Return (X, Y) of the center of cell containing provided text 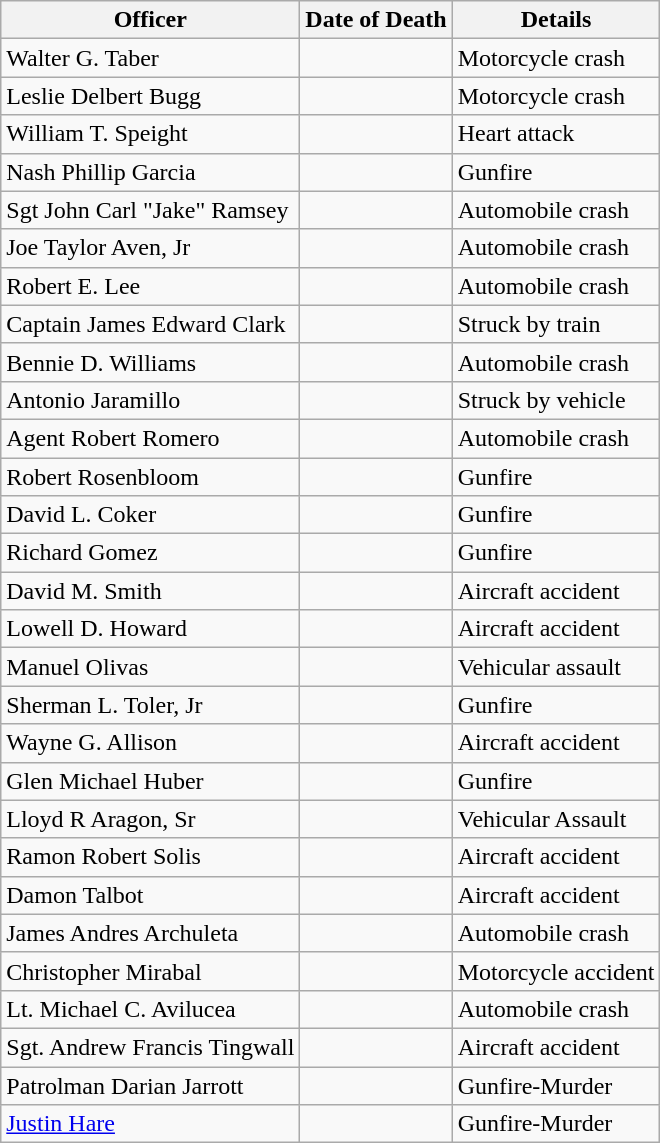
Sgt. Andrew Francis Tingwall (150, 1047)
Vehicular assault (556, 667)
Nash Phillip Garcia (150, 172)
Bennie D. Williams (150, 362)
Antonio Jaramillo (150, 400)
Glen Michael Huber (150, 781)
Patrolman Darian Jarrott (150, 1085)
Heart attack (556, 134)
Robert E. Lee (150, 286)
Struck by train (556, 324)
Motorcycle accident (556, 971)
Manuel Olivas (150, 667)
Joe Taylor Aven, Jr (150, 248)
Agent Robert Romero (150, 438)
Ramon Robert Solis (150, 857)
Sgt John Carl "Jake" Ramsey (150, 210)
Walter G. Taber (150, 58)
Damon Talbot (150, 895)
Christopher Mirabal (150, 971)
Lloyd R Aragon, Sr (150, 819)
Lt. Michael C. Avilucea (150, 1009)
Justin Hare (150, 1124)
Sherman L. Toler, Jr (150, 705)
David M. Smith (150, 591)
Details (556, 20)
Officer (150, 20)
Vehicular Assault (556, 819)
Robert Rosenbloom (150, 477)
James Andres Archuleta (150, 933)
Wayne G. Allison (150, 743)
David L. Coker (150, 515)
Date of Death (376, 20)
Richard Gomez (150, 553)
Struck by vehicle (556, 400)
Leslie Delbert Bugg (150, 96)
Lowell D. Howard (150, 629)
Captain James Edward Clark (150, 324)
William T. Speight (150, 134)
